Identify which cell holds the provided text, then report its (x, y) central coordinate. 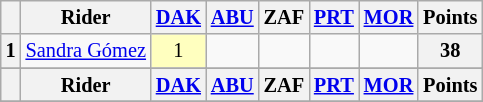
38 (450, 51)
Sandra Gómez (86, 51)
